Provide the (X, Y) coordinate of the cell's center where the given text is located.  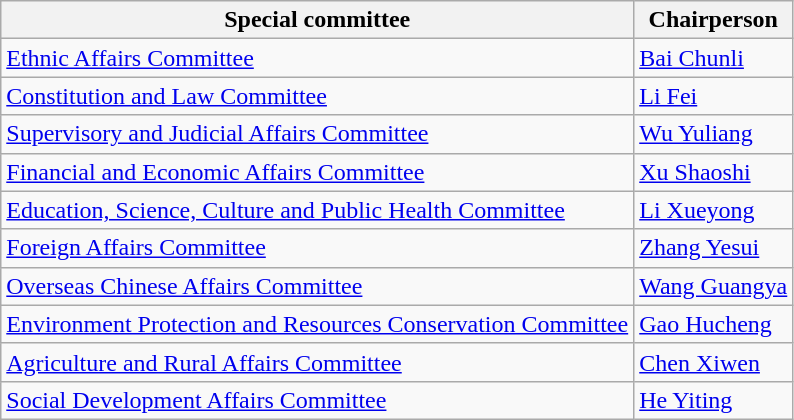
Wu Yuliang (714, 134)
Gao Hucheng (714, 324)
Wang Guangya (714, 286)
Chen Xiwen (714, 362)
Li Fei (714, 96)
Special committee (318, 20)
Ethnic Affairs Committee (318, 58)
Zhang Yesui (714, 248)
Xu Shaoshi (714, 172)
Foreign Affairs Committee (318, 248)
Agriculture and Rural Affairs Committee (318, 362)
Li Xueyong (714, 210)
Social Development Affairs Committee (318, 400)
Chairperson (714, 20)
Overseas Chinese Affairs Committee (318, 286)
Financial and Economic Affairs Committee (318, 172)
Education, Science, Culture and Public Health Committee (318, 210)
Bai Chunli (714, 58)
He Yiting (714, 400)
Supervisory and Judicial Affairs Committee (318, 134)
Environment Protection and Resources Conservation Committee (318, 324)
Constitution and Law Committee (318, 96)
